Return (x, y) of the center of cell containing provided text 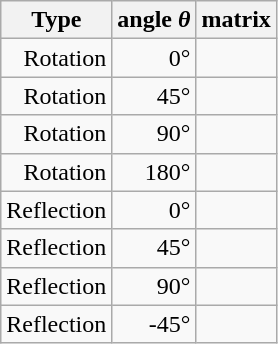
angle θ (154, 20)
matrix (236, 20)
-45° (154, 324)
Type (56, 20)
180° (154, 172)
